Provide the [x, y] coordinate of the cell's center where the given text is located.  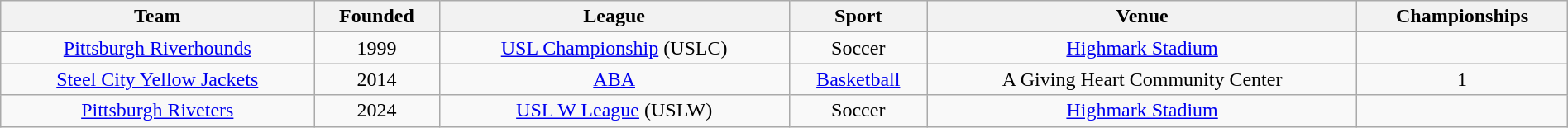
Pittsburgh Riveters [157, 111]
2014 [377, 79]
Championships [1462, 17]
1999 [377, 48]
ABA [614, 79]
Basketball [858, 79]
Founded [377, 17]
USL Championship (USLC) [614, 48]
League [614, 17]
Pittsburgh Riverhounds [157, 48]
USL W League (USLW) [614, 111]
Team [157, 17]
2024 [377, 111]
1 [1462, 79]
Venue [1142, 17]
Steel City Yellow Jackets [157, 79]
A Giving Heart Community Center [1142, 79]
Sport [858, 17]
